Output the [x, y] coordinate of the center of the cell containing the given text.  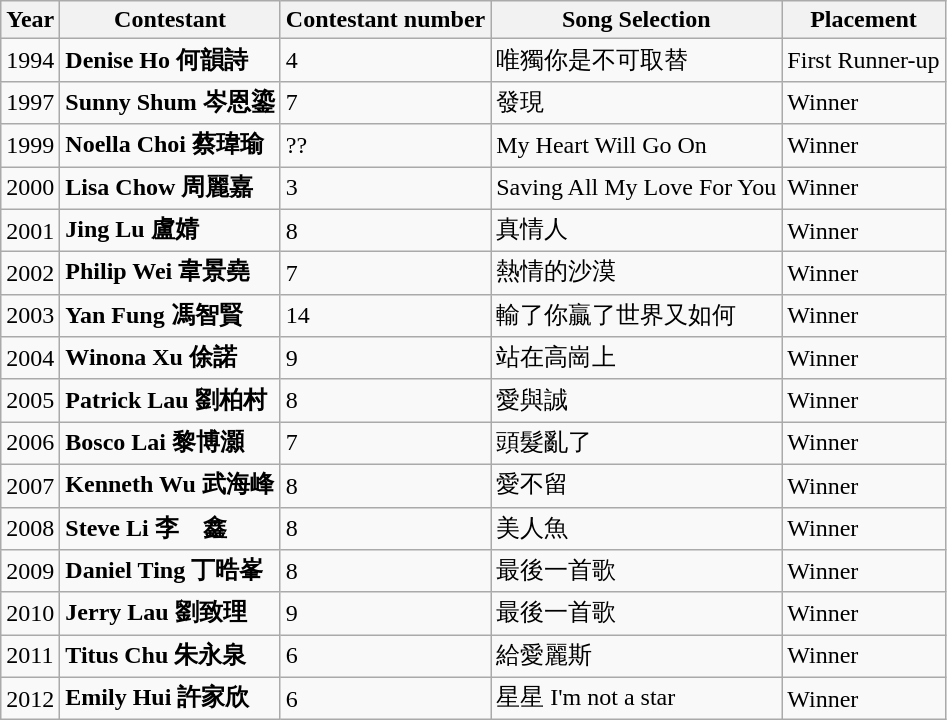
頭髮亂了 [636, 444]
愛與誠 [636, 400]
Sunny Shum 岑恩鎏 [170, 102]
Denise Ho 何韻詩 [170, 60]
愛不留 [636, 486]
站在高崗上 [636, 358]
2004 [30, 358]
美人魚 [636, 528]
2003 [30, 316]
發現 [636, 102]
Patrick Lau 劉柏村 [170, 400]
給愛麗斯 [636, 656]
1999 [30, 146]
真情人 [636, 230]
Saving All My Love For You [636, 188]
2012 [30, 698]
Jerry Lau 劉致理 [170, 614]
Contestant number [385, 20]
2008 [30, 528]
Noella Choi 蔡瑋瑜 [170, 146]
Jing Lu 盧婧 [170, 230]
My Heart Will Go On [636, 146]
4 [385, 60]
Lisa Chow 周麗嘉 [170, 188]
Titus Chu 朱永泉 [170, 656]
2009 [30, 572]
14 [385, 316]
唯獨你是不可取替 [636, 60]
2011 [30, 656]
First Runner-up [864, 60]
輸了你贏了世界又如何 [636, 316]
熱情的沙漠 [636, 274]
Contestant [170, 20]
Year [30, 20]
?? [385, 146]
2002 [30, 274]
1997 [30, 102]
3 [385, 188]
2000 [30, 188]
Bosco Lai 黎博灝 [170, 444]
2001 [30, 230]
2010 [30, 614]
Winona Xu 俆諾 [170, 358]
2005 [30, 400]
Steve Li 李 鑫 [170, 528]
Kenneth Wu 武海峰 [170, 486]
Placement [864, 20]
星星 I'm not a star [636, 698]
Daniel Ting 丁晧峯 [170, 572]
1994 [30, 60]
Song Selection [636, 20]
2006 [30, 444]
Emily Hui 許家欣 [170, 698]
2007 [30, 486]
Philip Wei 韋景堯 [170, 274]
Yan Fung 馮智賢 [170, 316]
